Provide the (X, Y) coordinate of the cell's center where the given text is located.  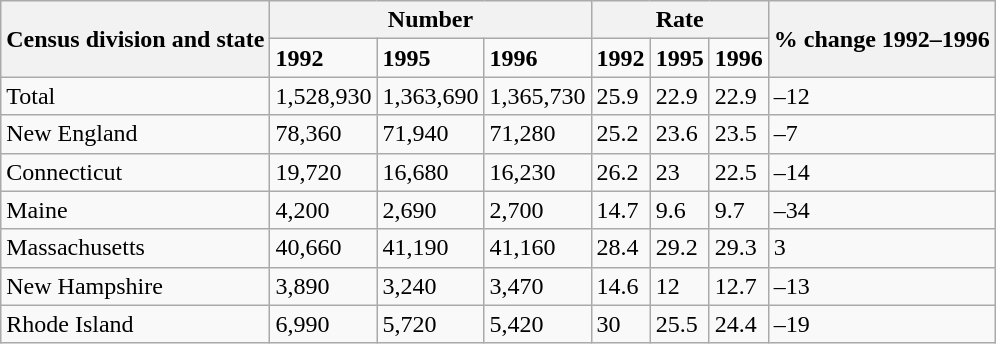
28.4 (620, 248)
41,160 (538, 248)
14.6 (620, 286)
14.7 (620, 210)
Connecticut (136, 172)
3 (882, 248)
41,190 (430, 248)
–34 (882, 210)
5,720 (430, 324)
4,200 (324, 210)
–14 (882, 172)
–12 (882, 96)
2,690 (430, 210)
29.2 (680, 248)
Total (136, 96)
22.5 (738, 172)
9.6 (680, 210)
3,240 (430, 286)
3,470 (538, 286)
23.5 (738, 134)
1,365,730 (538, 96)
16,680 (430, 172)
–13 (882, 286)
New England (136, 134)
5,420 (538, 324)
78,360 (324, 134)
25.9 (620, 96)
25.5 (680, 324)
24.4 (738, 324)
Maine (136, 210)
23 (680, 172)
1,528,930 (324, 96)
19,720 (324, 172)
3,890 (324, 286)
Rhode Island (136, 324)
6,990 (324, 324)
1,363,690 (430, 96)
40,660 (324, 248)
26.2 (620, 172)
Rate (680, 20)
30 (620, 324)
% change 1992–1996 (882, 39)
29.3 (738, 248)
12 (680, 286)
2,700 (538, 210)
–19 (882, 324)
9.7 (738, 210)
16,230 (538, 172)
71,940 (430, 134)
23.6 (680, 134)
–7 (882, 134)
Massachusetts (136, 248)
71,280 (538, 134)
New Hampshire (136, 286)
Number (430, 20)
25.2 (620, 134)
12.7 (738, 286)
Census division and state (136, 39)
